Pinpoint the cell where the given text exists, returning its (x, y) midpoint coordinate. 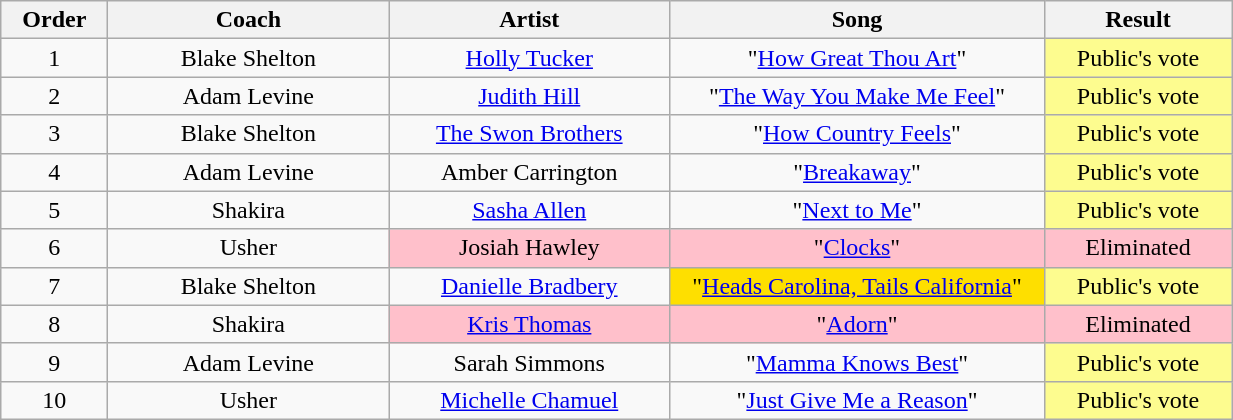
Josiah Hawley (530, 248)
"How Great Thou Art" (858, 58)
Sasha Allen (530, 210)
Kris Thomas (530, 324)
"Breakaway" (858, 172)
"The Way You Make Me Feel" (858, 96)
Result (1138, 20)
"How Country Feels" (858, 134)
9 (54, 362)
Song (858, 20)
10 (54, 400)
Artist (530, 20)
Amber Carrington (530, 172)
Coach (248, 20)
4 (54, 172)
1 (54, 58)
Sarah Simmons (530, 362)
"Just Give Me a Reason" (858, 400)
7 (54, 286)
"Clocks" (858, 248)
Judith Hill (530, 96)
5 (54, 210)
"Heads Carolina, Tails California" (858, 286)
Danielle Bradbery (530, 286)
"Adorn" (858, 324)
Michelle Chamuel (530, 400)
2 (54, 96)
The Swon Brothers (530, 134)
6 (54, 248)
"Next to Me" (858, 210)
Order (54, 20)
8 (54, 324)
Holly Tucker (530, 58)
"Mamma Knows Best" (858, 362)
3 (54, 134)
